Extract the (X, Y) coordinate from the center of the cell holding the provided text.  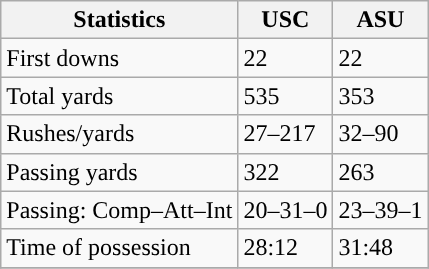
322 (286, 172)
20–31–0 (286, 210)
31:48 (380, 248)
Time of possession (120, 248)
Total yards (120, 96)
Passing yards (120, 172)
32–90 (380, 134)
28:12 (286, 248)
23–39–1 (380, 210)
First downs (120, 58)
Rushes/yards (120, 134)
27–217 (286, 134)
Statistics (120, 20)
ASU (380, 20)
Passing: Comp–Att–Int (120, 210)
USC (286, 20)
535 (286, 96)
353 (380, 96)
263 (380, 172)
